Detect which cell encompasses the target text, then output its (x, y) center coordinate. 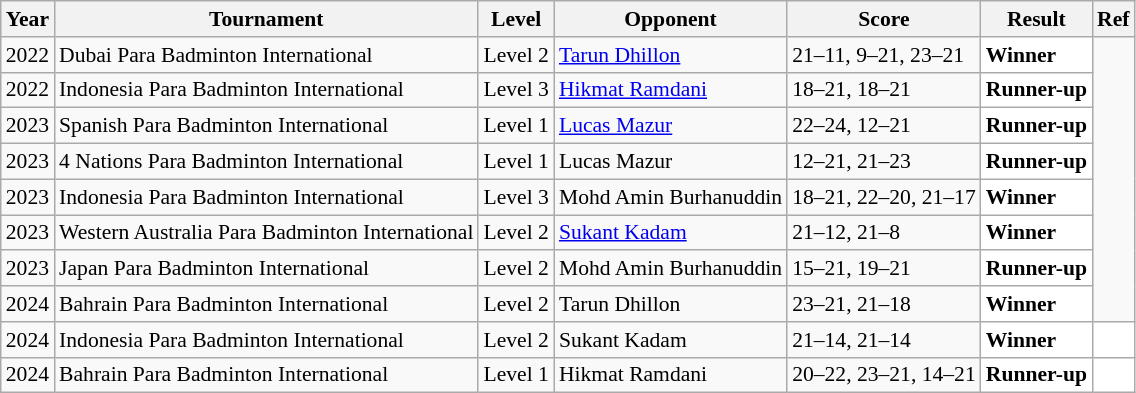
15–21, 19–21 (884, 269)
Japan Para Badminton International (266, 269)
Ref (1113, 19)
Dubai Para Badminton International (266, 55)
22–24, 12–21 (884, 126)
Result (1036, 19)
Score (884, 19)
23–21, 21–18 (884, 304)
Level (516, 19)
18–21, 18–21 (884, 90)
21–12, 21–8 (884, 233)
12–21, 21–23 (884, 162)
Opponent (670, 19)
Spanish Para Badminton International (266, 126)
18–21, 22–20, 21–17 (884, 197)
Tournament (266, 19)
20–22, 23–21, 14–21 (884, 375)
4 Nations Para Badminton International (266, 162)
Year (28, 19)
21–11, 9–21, 23–21 (884, 55)
21–14, 21–14 (884, 340)
Western Australia Para Badminton International (266, 233)
